Output the [X, Y] coordinate of the center of the cell containing the given text.  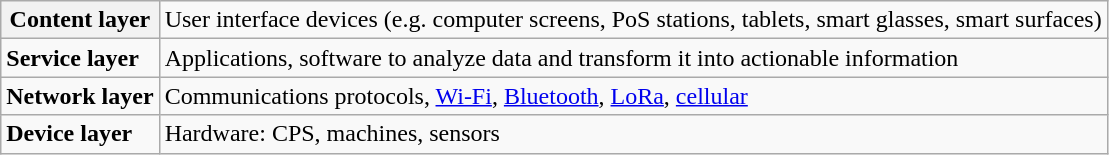
User interface devices (e.g. computer screens, PoS stations, tablets, smart glasses, smart surfaces) [633, 20]
Communications protocols, Wi-Fi, Bluetooth, LoRa, cellular [633, 96]
Network layer [80, 96]
Content layer [80, 20]
Hardware: CPS, machines, sensors [633, 134]
Device layer [80, 134]
Service layer [80, 58]
Applications, software to analyze data and transform it into actionable information [633, 58]
